From the cell containing the given text, extract its center point as (x, y) coordinate. 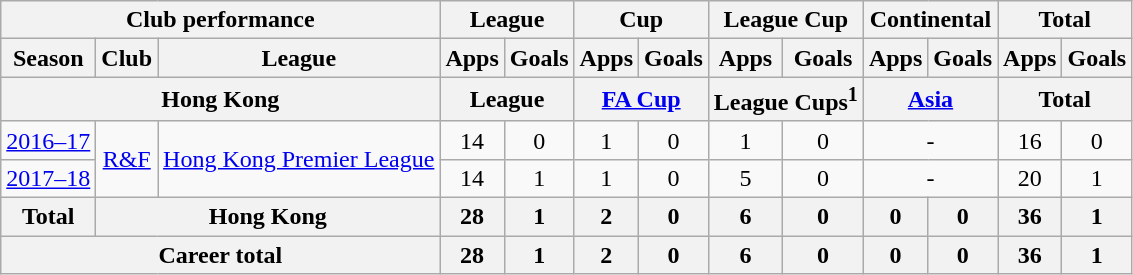
16 (1030, 140)
Season (48, 58)
Asia (930, 100)
20 (1030, 178)
Hong Kong Premier League (299, 159)
2016–17 (48, 140)
R&F (127, 159)
League Cups1 (786, 100)
Continental (930, 20)
Club (127, 58)
Cup (641, 20)
Club performance (220, 20)
FA Cup (641, 100)
League Cup (786, 20)
5 (745, 178)
2017–18 (48, 178)
Career total (220, 255)
